Detect which cell encompasses the target text, then output its [x, y] center coordinate. 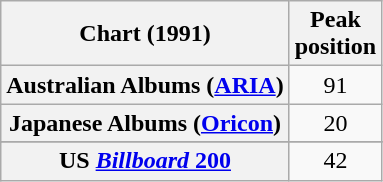
Japanese Albums (Oricon) [145, 123]
Peakposition [335, 34]
Chart (1991) [145, 34]
42 [335, 161]
US Billboard 200 [145, 161]
20 [335, 123]
Australian Albums (ARIA) [145, 85]
91 [335, 85]
